For the text-containing cell, return its midpoint in (X, Y) coordinate format. 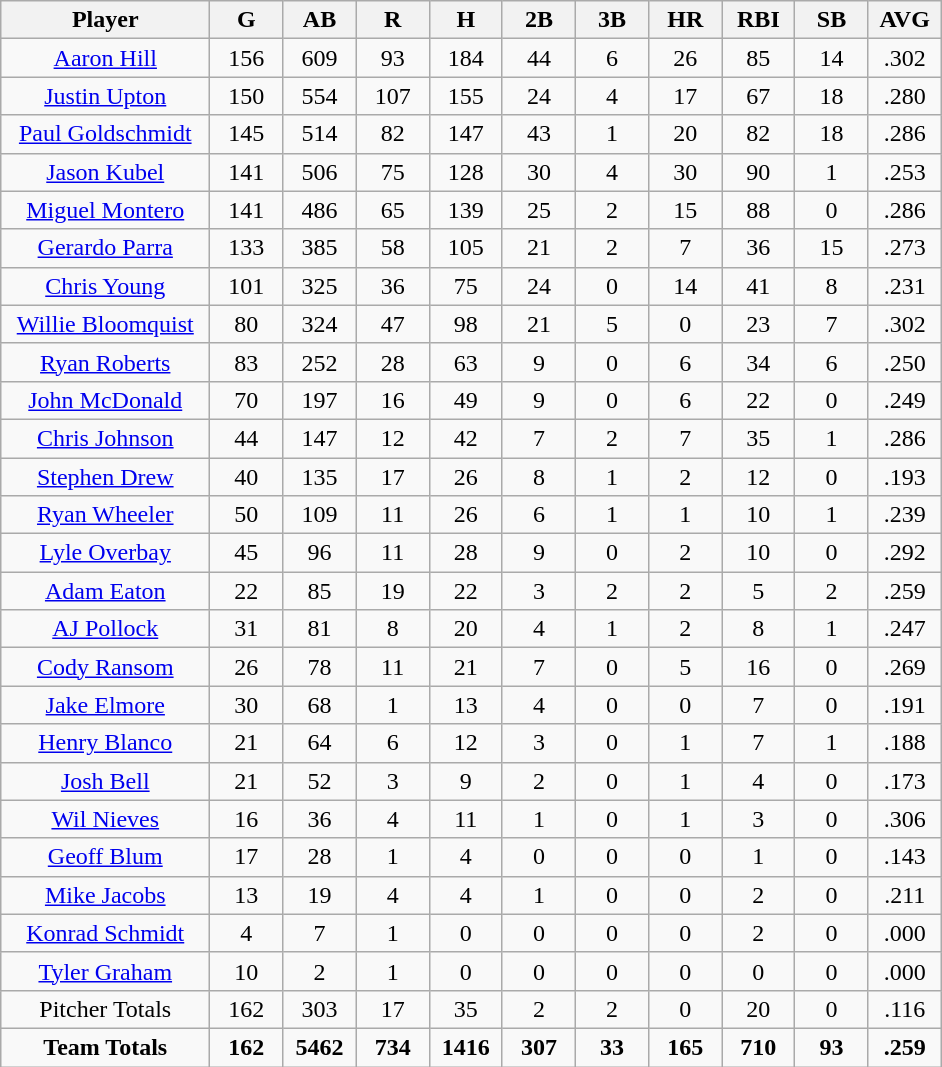
AJ Pollock (106, 629)
Lyle Overbay (106, 553)
G (246, 20)
Ryan Roberts (106, 362)
Adam Eaton (106, 591)
150 (246, 96)
33 (612, 1047)
68 (320, 705)
80 (246, 324)
Konrad Schmidt (106, 933)
197 (320, 400)
324 (320, 324)
Cody Ransom (106, 667)
.273 (904, 248)
47 (392, 324)
.247 (904, 629)
90 (758, 172)
Aaron Hill (106, 58)
SB (832, 20)
.250 (904, 362)
.188 (904, 743)
49 (466, 400)
1416 (466, 1047)
139 (466, 210)
.292 (904, 553)
155 (466, 96)
710 (758, 1047)
88 (758, 210)
609 (320, 58)
.231 (904, 286)
Henry Blanco (106, 743)
109 (320, 515)
105 (466, 248)
John McDonald (106, 400)
325 (320, 286)
40 (246, 477)
165 (686, 1047)
96 (320, 553)
H (466, 20)
83 (246, 362)
65 (392, 210)
Mike Jacobs (106, 895)
Miguel Montero (106, 210)
23 (758, 324)
252 (320, 362)
45 (246, 553)
Pitcher Totals (106, 1009)
128 (466, 172)
.191 (904, 705)
Jason Kubel (106, 172)
58 (392, 248)
43 (538, 134)
.269 (904, 667)
.193 (904, 477)
Chris Johnson (106, 438)
156 (246, 58)
107 (392, 96)
64 (320, 743)
Wil Nieves (106, 819)
.239 (904, 515)
486 (320, 210)
.253 (904, 172)
135 (320, 477)
42 (466, 438)
Team Totals (106, 1047)
98 (466, 324)
.249 (904, 400)
.306 (904, 819)
Justin Upton (106, 96)
145 (246, 134)
307 (538, 1047)
25 (538, 210)
31 (246, 629)
Paul Goldschmidt (106, 134)
Geoff Blum (106, 857)
2B (538, 20)
Chris Young (106, 286)
.116 (904, 1009)
AVG (904, 20)
67 (758, 96)
133 (246, 248)
184 (466, 58)
3B (612, 20)
Ryan Wheeler (106, 515)
34 (758, 362)
Stephen Drew (106, 477)
Jake Elmore (106, 705)
.280 (904, 96)
70 (246, 400)
63 (466, 362)
Josh Bell (106, 781)
Gerardo Parra (106, 248)
41 (758, 286)
506 (320, 172)
R (392, 20)
385 (320, 248)
.173 (904, 781)
Tyler Graham (106, 971)
734 (392, 1047)
554 (320, 96)
514 (320, 134)
81 (320, 629)
52 (320, 781)
Player (106, 20)
Willie Bloomquist (106, 324)
101 (246, 286)
AB (320, 20)
50 (246, 515)
HR (686, 20)
303 (320, 1009)
5462 (320, 1047)
RBI (758, 20)
.211 (904, 895)
.143 (904, 857)
78 (320, 667)
